Detect which cell encompasses the target text, then output its (X, Y) center coordinate. 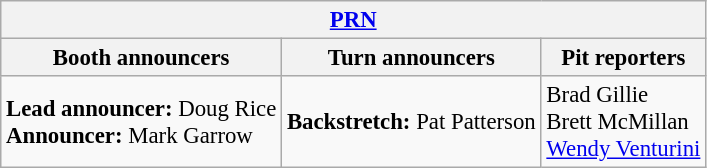
Brad GillieBrett McMillanWendy Venturini (624, 122)
Lead announcer: Doug RiceAnnouncer: Mark Garrow (142, 122)
Pit reporters (624, 58)
Booth announcers (142, 58)
PRN (354, 20)
Backstretch: Pat Patterson (412, 122)
Turn announcers (412, 58)
